Output the [x, y] coordinate of the center of the cell containing the given text.  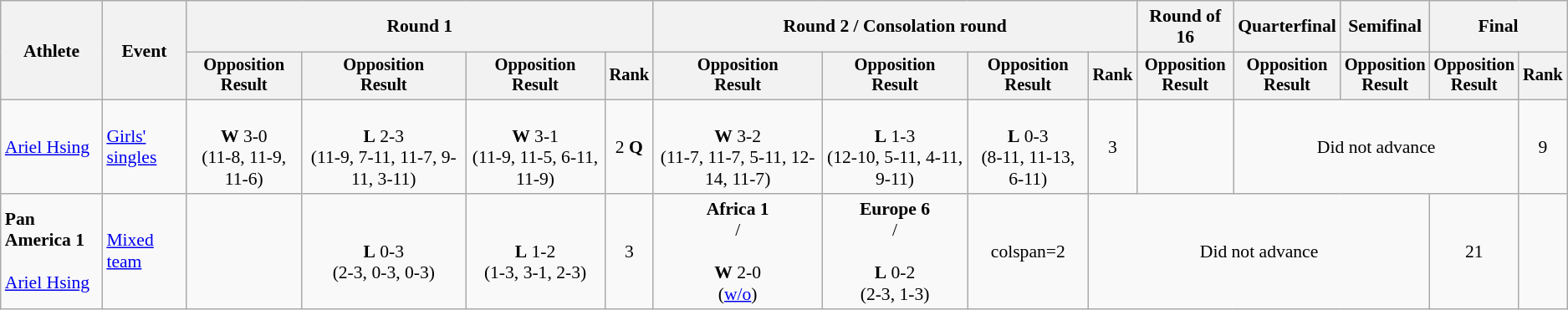
Girls' singles [144, 147]
21 [1474, 252]
Athlete [52, 50]
W 3-1 (11-9, 11-5, 6-11, 11-9) [535, 147]
Round 2 / Consolation round [895, 27]
Pan America 1Ariel Hsing [52, 252]
Event [144, 50]
9 [1543, 147]
Africa 1 / W 2-0 (w/o) [738, 252]
Quarterfinal [1287, 27]
Round 1 [420, 27]
Round of 16 [1185, 27]
colspan=2 [1029, 252]
Europe 6 / L 0-2 (2-3, 1-3) [895, 252]
Mixed team [144, 252]
W 3-0 (11-8, 11-9, 11-6) [244, 147]
Final [1498, 27]
L 1-3 (12-10, 5-11, 4-11, 9-11) [895, 147]
Semifinal [1385, 27]
L 2-3 (11-9, 7-11, 11-7, 9-11, 3-11) [383, 147]
Ariel Hsing [52, 147]
2 Q [630, 147]
L 0-3 (2-3, 0-3, 0-3) [383, 252]
L 0-3 (8-11, 11-13, 6-11) [1029, 147]
W 3-2 (11-7, 11-7, 5-11, 12-14, 11-7) [738, 147]
L 1-2 (1-3, 3-1, 2-3) [535, 252]
